Extract the (x, y) coordinate from the center of the cell holding the provided text.  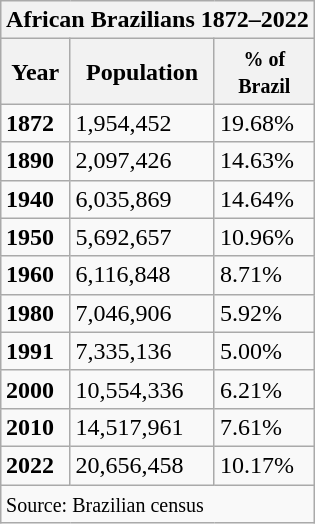
14.63% (264, 161)
10,554,336 (142, 389)
1980 (36, 313)
6,116,848 (142, 275)
14.64% (264, 199)
10.96% (264, 237)
2022 (36, 465)
7,046,906 (142, 313)
7.61% (264, 427)
Year (36, 72)
% ofBrazil (264, 72)
2,097,426 (142, 161)
1872 (36, 123)
6,035,869 (142, 199)
10.17% (264, 465)
19.68% (264, 123)
2010 (36, 427)
1950 (36, 237)
1940 (36, 199)
5.92% (264, 313)
7,335,136 (142, 351)
Source: Brazilian census (158, 503)
2000 (36, 389)
African Brazilians 1872–2022 (158, 20)
1890 (36, 161)
1960 (36, 275)
8.71% (264, 275)
14,517,961 (142, 427)
5.00% (264, 351)
20,656,458 (142, 465)
Population (142, 72)
1,954,452 (142, 123)
5,692,657 (142, 237)
1991 (36, 351)
6.21% (264, 389)
